Find where the given text appears and provide that cell's center as (X, Y) coordinate. 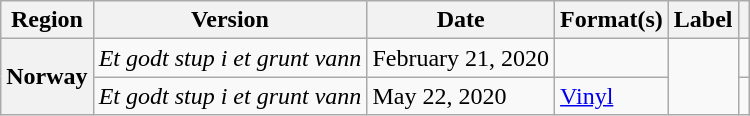
Norway (47, 77)
Vinyl (612, 96)
Format(s) (612, 20)
Version (230, 20)
May 22, 2020 (461, 96)
Date (461, 20)
Label (703, 20)
Region (47, 20)
February 21, 2020 (461, 58)
